Output the (x, y) coordinate of the center of the cell containing the given text.  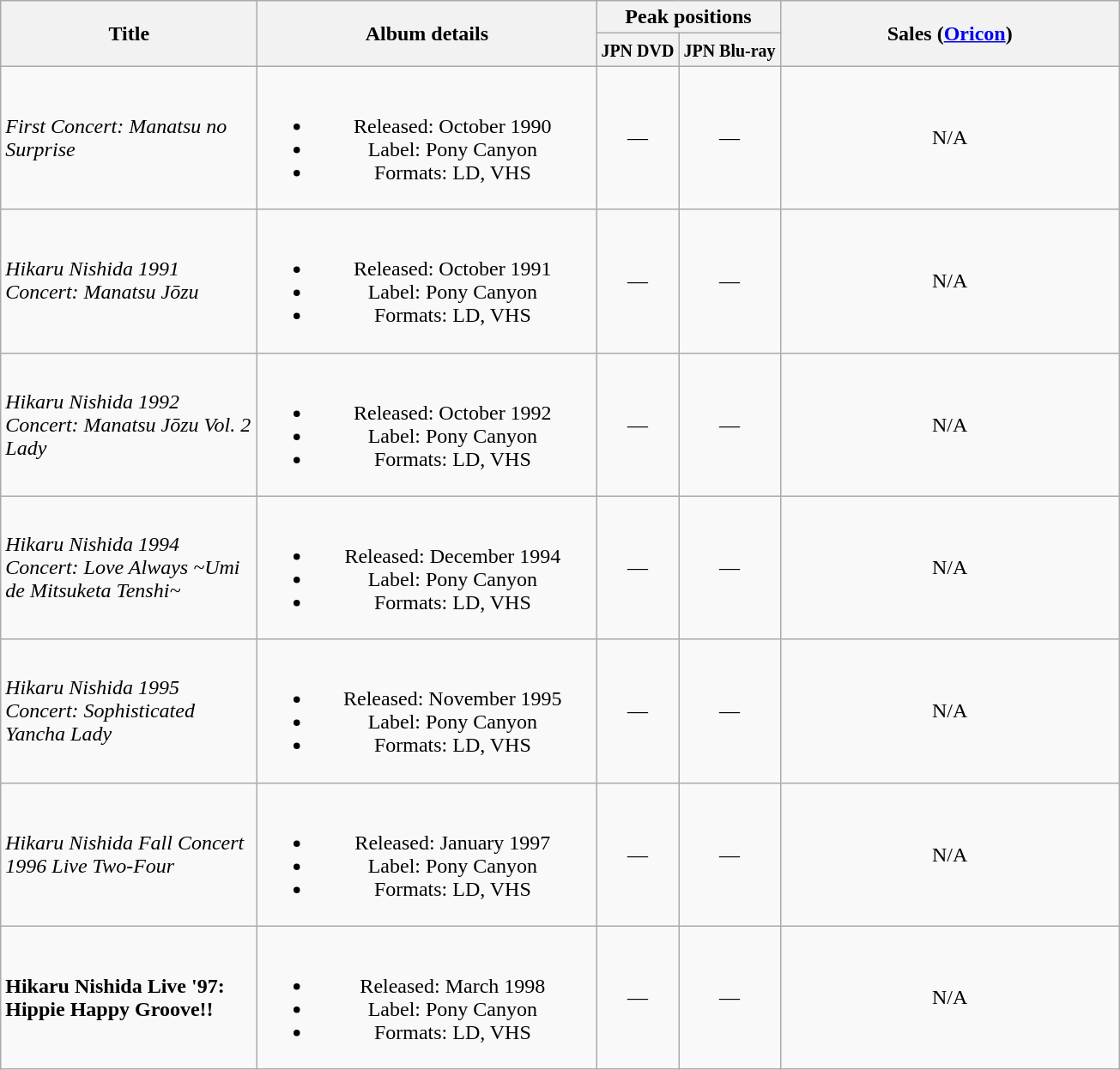
Sales (Oricon) (949, 33)
Hikaru Nishida 1992 Concert: Manatsu Jōzu Vol. 2 Lady (129, 424)
Peak positions (688, 17)
Released: November 1995Label: Pony CanyonFormats: LD, VHS (427, 710)
Released: October 1991Label: Pony CanyonFormats: LD, VHS (427, 281)
Released: October 1990Label: Pony CanyonFormats: LD, VHS (427, 137)
Released: October 1992Label: Pony CanyonFormats: LD, VHS (427, 424)
Hikaru Nishida 1991 Concert: Manatsu Jōzu (129, 281)
JPN DVD (638, 50)
Released: January 1997Label: Pony CanyonFormats: LD, VHS (427, 855)
Hikaru Nishida 1994 Concert: Love Always ~Umi de Mitsuketa Tenshi~ (129, 568)
First Concert: Manatsu no Surprise (129, 137)
JPN Blu-ray (730, 50)
Hikaru Nishida Live '97: Hippie Happy Groove!! (129, 997)
Title (129, 33)
Album details (427, 33)
Released: March 1998Label: Pony CanyonFormats: LD, VHS (427, 997)
Released: December 1994Label: Pony CanyonFormats: LD, VHS (427, 568)
Hikaru Nishida Fall Concert 1996 Live Two-Four (129, 855)
Hikaru Nishida 1995 Concert: Sophisticated Yancha Lady (129, 710)
